Provide the [x, y] coordinate of the cell's center where the given text is located.  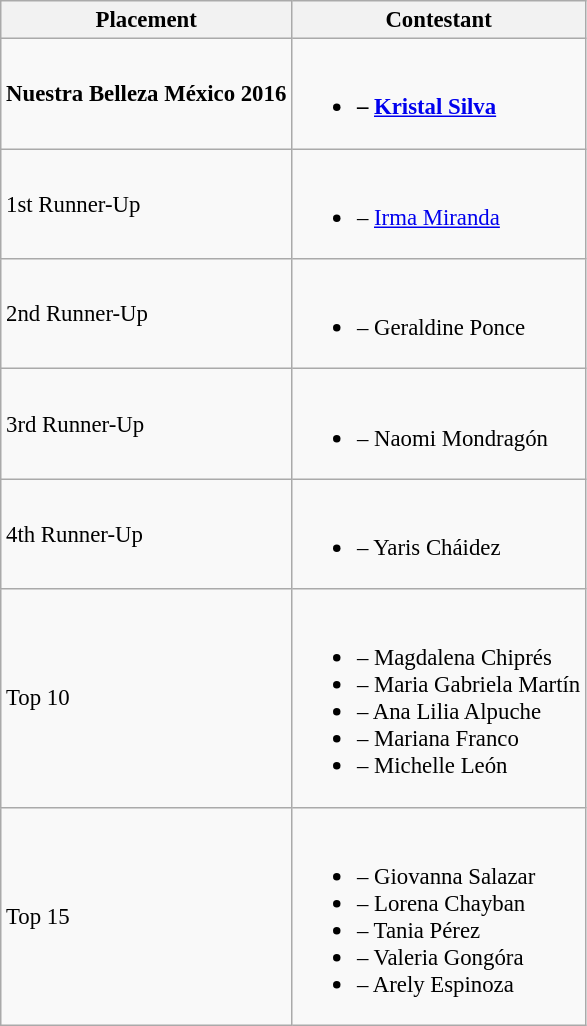
3rd Runner-Up [146, 424]
Contestant [439, 20]
Top 15 [146, 916]
– Magdalena Chiprés – Maria Gabriela Martín – Ana Lilia Alpuche – Mariana Franco – Michelle León [439, 698]
Placement [146, 20]
Nuestra Belleza México 2016 [146, 94]
4th Runner-Up [146, 534]
– Irma Miranda [439, 204]
Top 10 [146, 698]
– Giovanna Salazar – Lorena Chayban – Tania Pérez – Valeria Gongóra – Arely Espinoza [439, 916]
– Naomi Mondragón [439, 424]
1st Runner-Up [146, 204]
– Geraldine Ponce [439, 314]
2nd Runner-Up [146, 314]
– Yaris Cháidez [439, 534]
– Kristal Silva [439, 94]
